Find where the given text appears and provide that cell's center as [X, Y] coordinate. 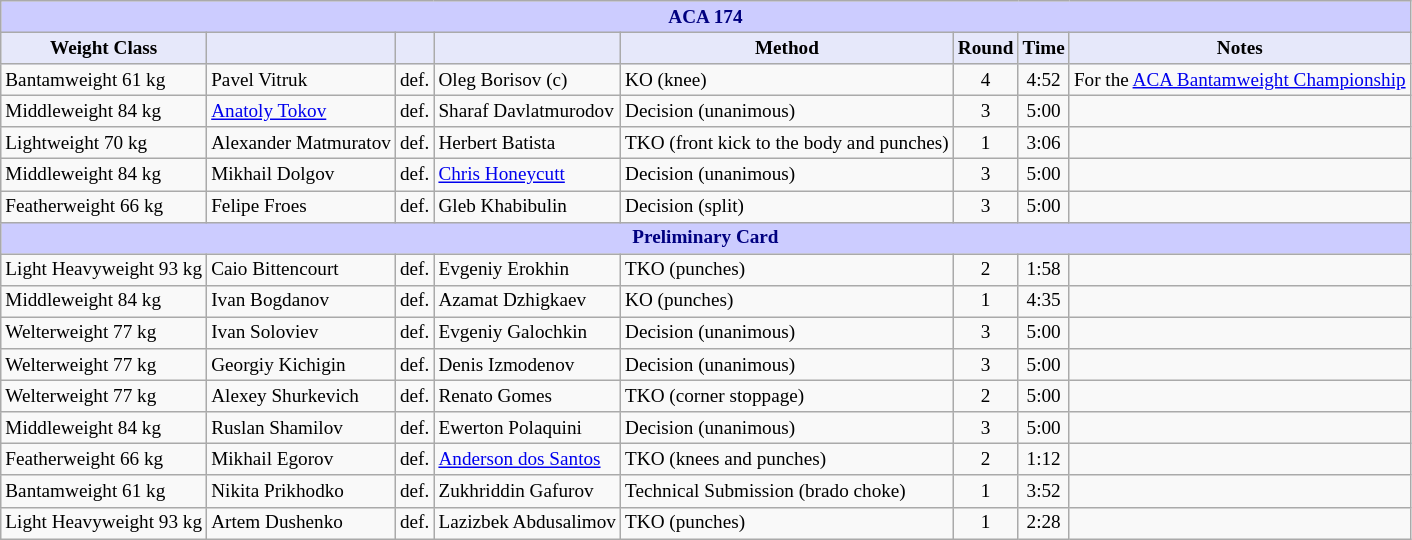
Mikhail Dolgov [302, 175]
Ewerton Polaquini [528, 428]
Georgiy Kichigin [302, 365]
Herbert Batista [528, 143]
Round [986, 48]
Pavel Vitruk [302, 80]
3:06 [1044, 143]
Oleg Borisov (c) [528, 80]
Lightweight 70 kg [104, 143]
Renato Gomes [528, 396]
Time [1044, 48]
Preliminary Card [706, 238]
Lazizbek Abdusalimov [528, 523]
TKO (knees and punches) [788, 460]
4 [986, 80]
4:35 [1044, 301]
Sharaf Davlatmurodov [528, 111]
Chris Honeycutt [528, 175]
3:52 [1044, 491]
Mikhail Egorov [302, 460]
Artem Dushenko [302, 523]
Evgeniy Galochkin [528, 333]
Denis Izmodenov [528, 365]
1:12 [1044, 460]
Method [788, 48]
Notes [1240, 48]
Weight Class [104, 48]
Nikita Prikhodko [302, 491]
TKO (front kick to the body and punches) [788, 143]
2:28 [1044, 523]
ACA 174 [706, 17]
Alexander Matmuratov [302, 143]
Ivan Bogdanov [302, 301]
Caio Bittencourt [302, 270]
Anatoly Tokov [302, 111]
Evgeniy Erokhin [528, 270]
4:52 [1044, 80]
1:58 [1044, 270]
Technical Submission (brado choke) [788, 491]
Anderson dos Santos [528, 460]
Gleb Khabibulin [528, 206]
Ruslan Shamilov [302, 428]
Azamat Dzhigkaev [528, 301]
TKO (corner stoppage) [788, 396]
Decision (split) [788, 206]
Felipe Froes [302, 206]
For the ACA Bantamweight Championship [1240, 80]
Zukhriddin Gafurov [528, 491]
Ivan Soloviev [302, 333]
KO (knee) [788, 80]
KO (punches) [788, 301]
Alexey Shurkevich [302, 396]
